Capture the cell that displays the provided text and extract its [x, y] central coordinate. 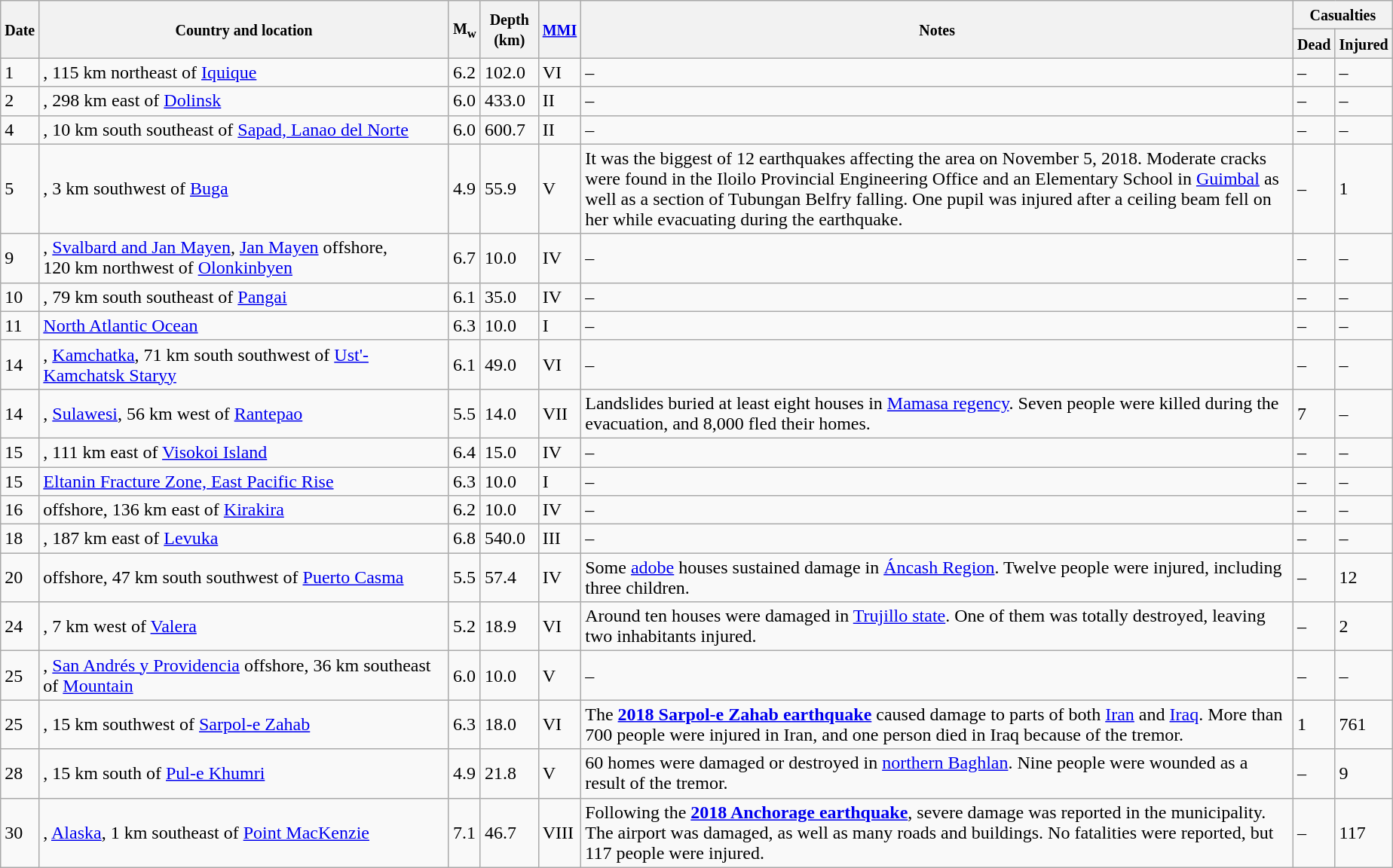
18.0 [510, 725]
, Kamchatka, 71 km south southwest of Ust'-Kamchatsk Staryy [244, 365]
, 115 km northeast of Iquique [244, 72]
6.7 [464, 258]
433.0 [510, 101]
, Sulawesi, 56 km west of Rantepao [244, 413]
Mw [464, 29]
Injured [1364, 44]
35.0 [510, 297]
540.0 [510, 539]
55.9 [510, 188]
Eltanin Fracture Zone, East Pacific Rise [244, 481]
10 [20, 297]
Date [20, 29]
Around ten houses were damaged in Trujillo state. One of them was totally destroyed, leaving two inhabitants injured. [938, 627]
18.9 [510, 627]
16 [20, 510]
Country and location [244, 29]
117 [1364, 833]
, 3 km southwest of Buga [244, 188]
, 7 km west of Valera [244, 627]
MMI [559, 29]
, 10 km south southeast of Sapad, Lanao del Norte [244, 130]
20 [20, 577]
18 [20, 539]
5 [20, 188]
, San Andrés y Providencia offshore, 36 km southeast of Mountain [244, 675]
, Svalbard and Jan Mayen, Jan Mayen offshore, 120 km northwest of Olonkinbyen [244, 258]
46.7 [510, 833]
, 15 km south of Pul-e Khumri [244, 773]
60 homes were damaged or destroyed in northern Baghlan. Nine people were wounded as a result of the tremor. [938, 773]
VIII [559, 833]
7.1 [464, 833]
7 [1314, 413]
102.0 [510, 72]
15.0 [510, 452]
24 [20, 627]
12 [1364, 577]
, 79 km south southeast of Pangai [244, 297]
, 187 km east of Levuka [244, 539]
11 [20, 325]
Some adobe houses sustained damage in Áncash Region. Twelve people were injured, including three children. [938, 577]
4 [20, 130]
offshore, 136 km east of Kirakira [244, 510]
VII [559, 413]
, 111 km east of Visokoi Island [244, 452]
Depth (km) [510, 29]
600.7 [510, 130]
49.0 [510, 365]
57.4 [510, 577]
Dead [1314, 44]
Notes [938, 29]
, 15 km southwest of Sarpol-e Zahab [244, 725]
761 [1364, 725]
5.2 [464, 627]
14.0 [510, 413]
offshore, 47 km south southwest of Puerto Casma [244, 577]
, Alaska, 1 km southeast of Point MacKenzie [244, 833]
6.4 [464, 452]
6.8 [464, 539]
30 [20, 833]
, 298 km east of Dolinsk [244, 101]
28 [20, 773]
North Atlantic Ocean [244, 325]
21.8 [510, 773]
Casualties [1342, 15]
Landslides buried at least eight houses in Mamasa regency. Seven people were killed during the evacuation, and 8,000 fled their homes. [938, 413]
III [559, 539]
